Find where the given text appears and provide that cell's center as [X, Y] coordinate. 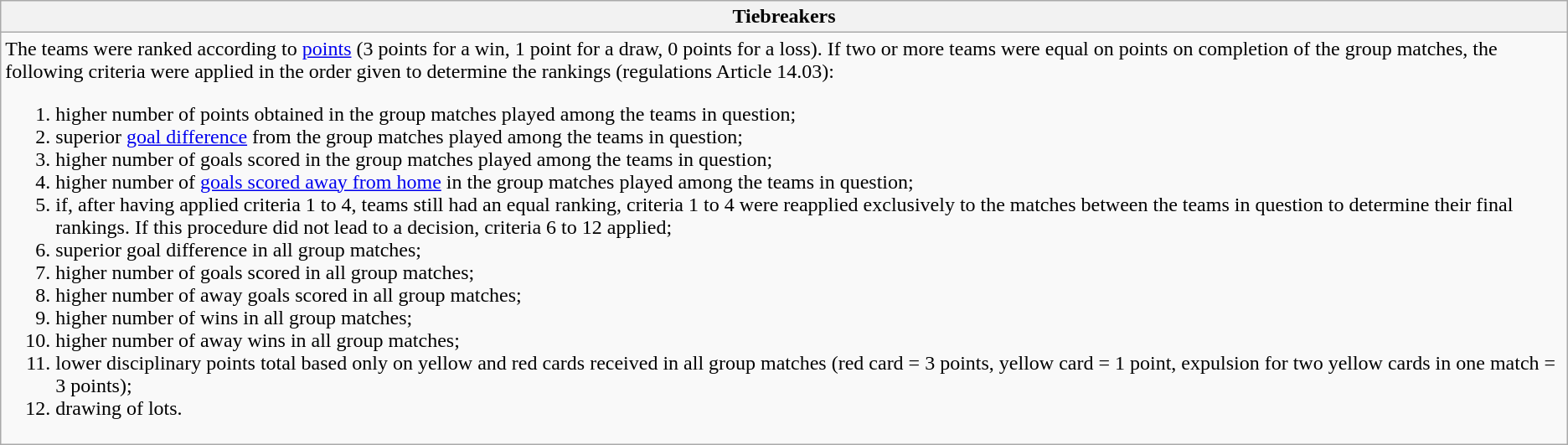
Tiebreakers [784, 17]
